Provide the (X, Y) coordinate of the cell's center where the given text is located.  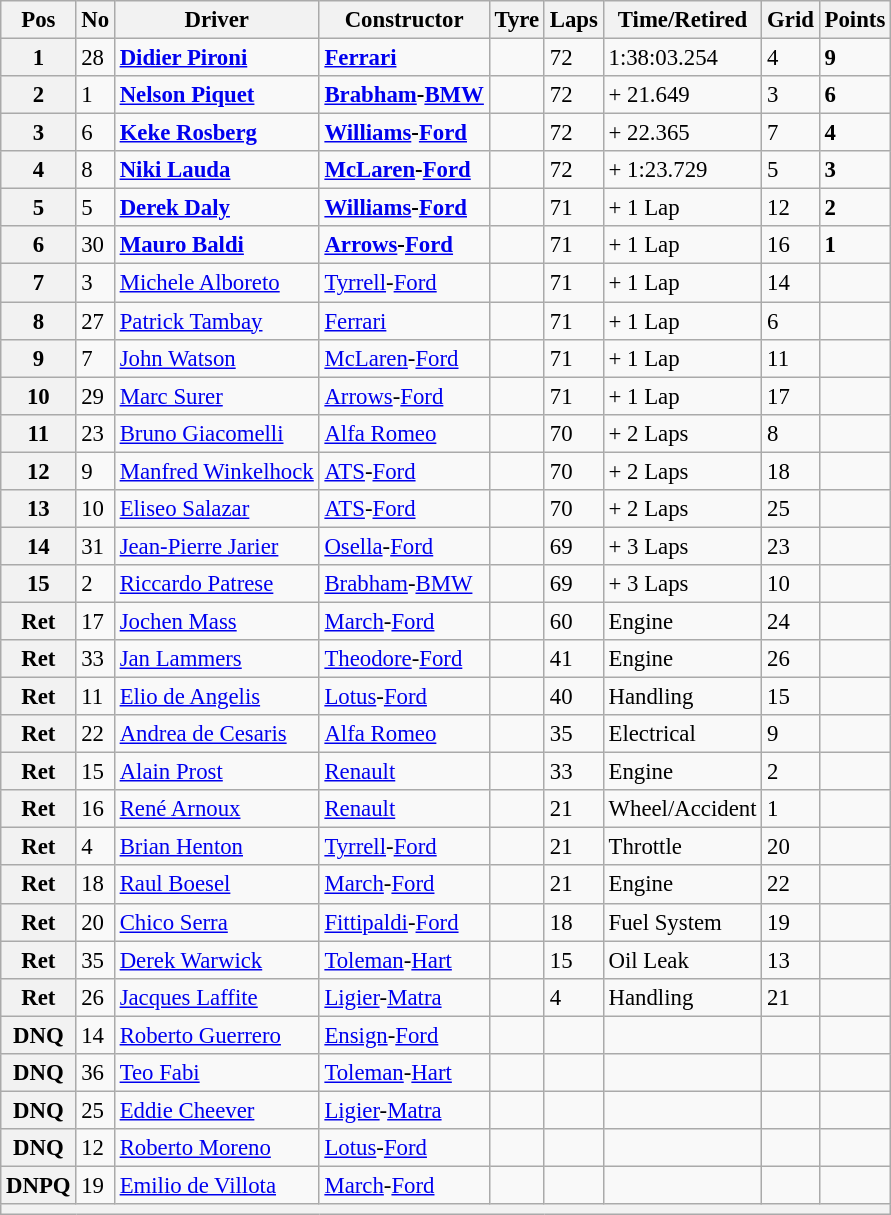
Brian Henton (216, 847)
+ 22.365 (682, 133)
30 (95, 245)
29 (95, 396)
60 (574, 621)
Grid (790, 20)
Wheel/Accident (682, 809)
Roberto Guerrero (216, 1035)
+ 21.649 (682, 95)
John Watson (216, 358)
Time/Retired (682, 20)
28 (95, 58)
36 (95, 1073)
Constructor (404, 20)
Patrick Tambay (216, 321)
Jochen Mass (216, 621)
Michele Alboreto (216, 283)
Jacques Laffite (216, 997)
Elio de Angelis (216, 697)
Fittipaldi-Ford (404, 922)
Eliseo Salazar (216, 509)
Laps (574, 20)
40 (574, 697)
Jan Lammers (216, 659)
Throttle (682, 847)
DNPQ (38, 1185)
Derek Warwick (216, 960)
Derek Daly (216, 208)
31 (95, 546)
Teo Fabi (216, 1073)
41 (574, 659)
Points (854, 20)
1:38:03.254 (682, 58)
Alain Prost (216, 772)
René Arnoux (216, 809)
Bruno Giacomelli (216, 433)
Raul Boesel (216, 885)
Oil Leak (682, 960)
Pos (38, 20)
Roberto Moreno (216, 1148)
Andrea de Cesaris (216, 734)
Driver (216, 20)
Theodore-Ford (404, 659)
Osella-Ford (404, 546)
Tyre (516, 20)
Emilio de Villota (216, 1185)
Chico Serra (216, 922)
Eddie Cheever (216, 1110)
Electrical (682, 734)
Didier Pironi (216, 58)
27 (95, 321)
+ 1:23.729 (682, 170)
Fuel System (682, 922)
Jean-Pierre Jarier (216, 546)
Mauro Baldi (216, 245)
Riccardo Patrese (216, 584)
Ensign-Ford (404, 1035)
24 (790, 621)
Marc Surer (216, 396)
Nelson Piquet (216, 95)
Niki Lauda (216, 170)
No (95, 20)
Keke Rosberg (216, 133)
Manfred Winkelhock (216, 471)
